Determine the (x, y) coordinate at the center of the cell enclosing the given text.  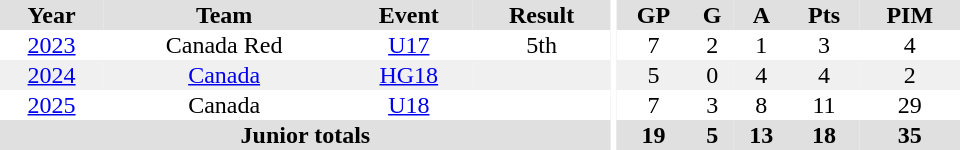
Junior totals (306, 135)
29 (910, 105)
A (762, 15)
PIM (910, 15)
19 (654, 135)
8 (762, 105)
11 (824, 105)
U17 (408, 45)
Year (52, 15)
HG18 (408, 75)
Team (224, 15)
GP (654, 15)
2025 (52, 105)
2024 (52, 75)
Pts (824, 15)
18 (824, 135)
2023 (52, 45)
Event (408, 15)
5th (541, 45)
Result (541, 15)
G (712, 15)
0 (712, 75)
1 (762, 45)
13 (762, 135)
U18 (408, 105)
Canada Red (224, 45)
35 (910, 135)
